For the text-containing cell, return its midpoint in [x, y] coordinate format. 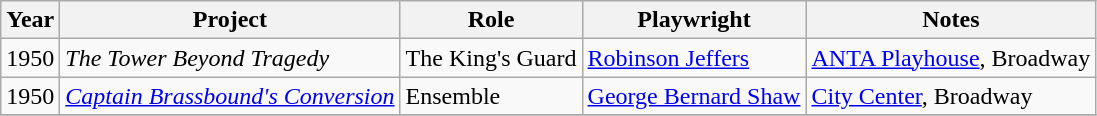
City Center, Broadway [951, 96]
The Tower Beyond Tragedy [230, 58]
Robinson Jeffers [694, 58]
Role [491, 20]
Captain Brassbound's Conversion [230, 96]
Ensemble [491, 96]
Year [30, 20]
The King's Guard [491, 58]
George Bernard Shaw [694, 96]
Playwright [694, 20]
ANTA Playhouse, Broadway [951, 58]
Notes [951, 20]
Project [230, 20]
